Search for the cell housing the specified text and yield its [X, Y] center coordinate. 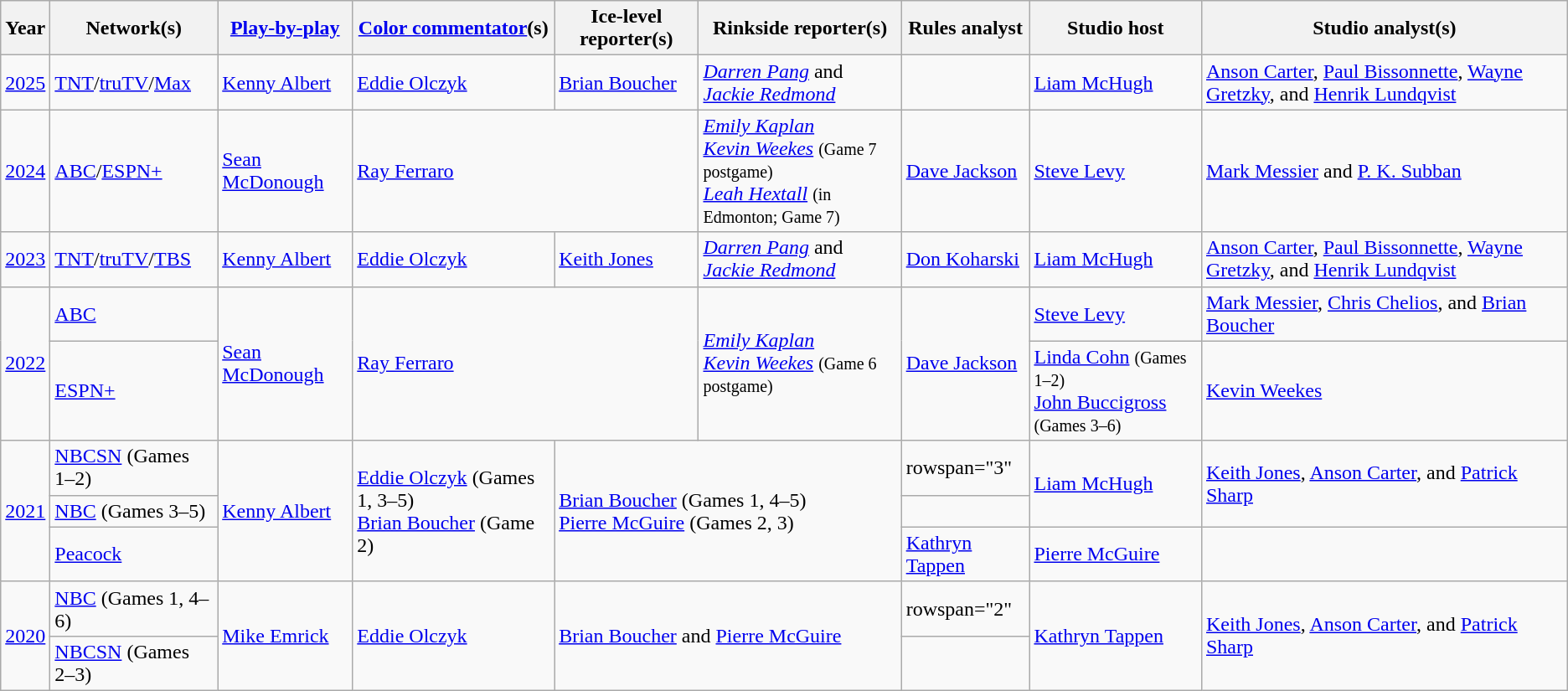
Peacock [134, 554]
Mike Emrick [285, 636]
2025 [25, 82]
TNT/truTV/Max [134, 82]
2021 [25, 511]
Emily KaplanKevin Weekes (Game 7 postgame)Leah Hextall (in Edmonton; Game 7) [800, 171]
NBC (Games 3–5) [134, 511]
Brian Boucher (Games 1, 4–5)Pierre McGuire (Games 2, 3) [728, 511]
rowspan="2" [965, 608]
Eddie Olczyk (Games 1, 3–5)Brian Boucher (Game 2) [454, 511]
rowspan="3" [965, 467]
2023 [25, 260]
Color commentator(s) [454, 28]
Play-by-play [285, 28]
Rinkside reporter(s) [800, 28]
Mark Messier, Chris Chelios, and Brian Boucher [1384, 313]
2024 [25, 171]
ABC [134, 313]
ABC/ESPN+ [134, 171]
Brian Boucher and Pierre McGuire [728, 636]
ESPN+ [134, 390]
Emily KaplanKevin Weekes (Game 6 postgame) [800, 364]
Mark Messier and P. K. Subban [1384, 171]
NBCSN (Games 1–2) [134, 467]
Rules analyst [965, 28]
2022 [25, 364]
NBCSN (Games 2–3) [134, 663]
Don Koharski [965, 260]
TNT/truTV/TBS [134, 260]
Brian Boucher [627, 82]
Keith Jones [627, 260]
NBC (Games 1, 4–6) [134, 608]
Kevin Weekes [1384, 390]
Studio analyst(s) [1384, 28]
Pierre McGuire [1116, 554]
Linda Cohn (Games 1–2)John Buccigross (Games 3–6) [1116, 390]
2020 [25, 636]
Year [25, 28]
Ice-level reporter(s) [627, 28]
Network(s) [134, 28]
Studio host [1116, 28]
